Scan for the cell matching the given text and deliver its [X, Y] coordinate at center. 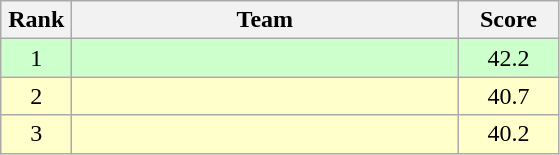
3 [36, 134]
40.7 [508, 96]
Score [508, 20]
42.2 [508, 58]
2 [36, 96]
Rank [36, 20]
1 [36, 58]
40.2 [508, 134]
Team [265, 20]
